For the text-containing cell, return its midpoint in [x, y] coordinate format. 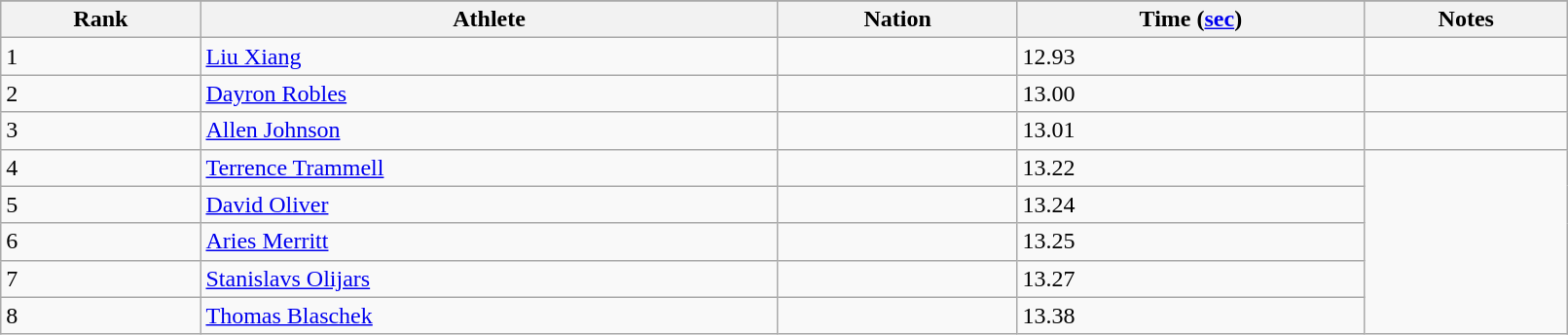
Athlete [489, 19]
Liu Xiang [489, 56]
2 [101, 93]
Nation [897, 19]
13.00 [1191, 93]
13.01 [1191, 130]
Dayron Robles [489, 93]
Allen Johnson [489, 130]
13.27 [1191, 279]
Time (sec) [1191, 19]
Terrence Trammell [489, 167]
13.22 [1191, 167]
David Oliver [489, 205]
12.93 [1191, 56]
3 [101, 130]
5 [101, 205]
13.25 [1191, 242]
Rank [101, 19]
4 [101, 167]
1 [101, 56]
Stanislavs Olijars [489, 279]
Notes [1466, 19]
6 [101, 242]
Thomas Blaschek [489, 316]
8 [101, 316]
13.24 [1191, 205]
Aries Merritt [489, 242]
13.38 [1191, 316]
7 [101, 279]
